Extract the [X, Y] coordinate from the center of the cell holding the provided text.  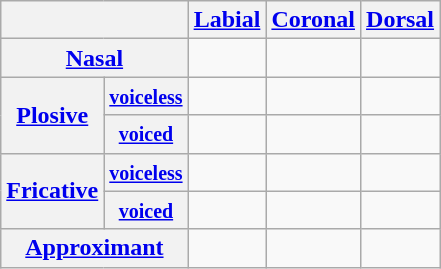
Nasal [94, 58]
Coronal [314, 20]
Dorsal [400, 20]
Fricative [52, 191]
Approximant [94, 248]
Plosive [52, 115]
Labial [227, 20]
